Capture the cell that displays the provided text and extract its (X, Y) central coordinate. 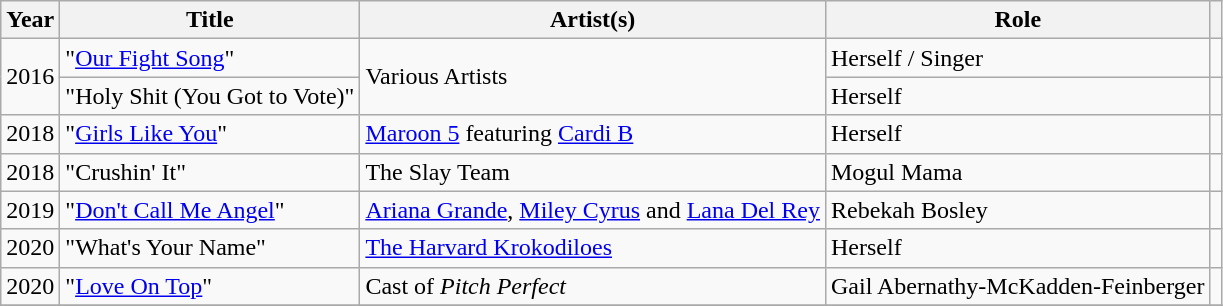
The Slay Team (593, 172)
"Our Fight Song" (210, 58)
2016 (30, 77)
Ariana Grande, Miley Cyrus and Lana Del Rey (593, 210)
Rebekah Bosley (1017, 210)
"Love On Top" (210, 286)
2019 (30, 210)
"Holy Shit (You Got to Vote)" (210, 96)
"What's Your Name" (210, 248)
Artist(s) (593, 20)
Cast of Pitch Perfect (593, 286)
"Don't Call Me Angel" (210, 210)
Mogul Mama (1017, 172)
Maroon 5 featuring Cardi B (593, 134)
Title (210, 20)
Various Artists (593, 77)
Gail Abernathy-McKadden-Feinberger (1017, 286)
Year (30, 20)
Herself / Singer (1017, 58)
"Girls Like You" (210, 134)
Role (1017, 20)
The Harvard Krokodiloes (593, 248)
"Crushin' It" (210, 172)
